Return [x, y] of the center of cell containing provided text 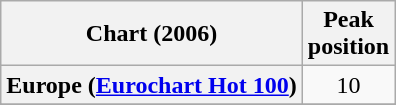
Peakposition [348, 34]
Europe (Eurochart Hot 100) [152, 85]
10 [348, 85]
Chart (2006) [152, 34]
